Extract the (X, Y) coordinate from the center of the cell holding the provided text.  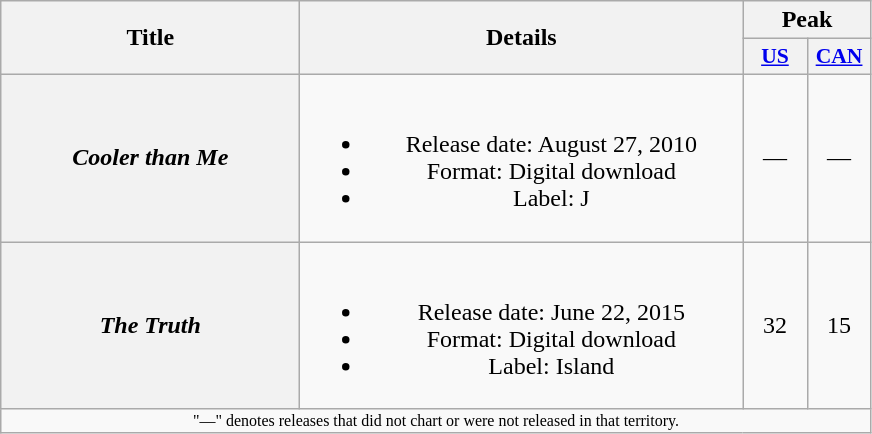
"—" denotes releases that did not chart or were not released in that territory. (436, 421)
32 (775, 326)
Release date: June 22, 2015Format: Digital downloadLabel: Island (522, 326)
Peak (807, 20)
CAN (839, 57)
15 (839, 326)
Details (522, 38)
Title (150, 38)
Cooler than Me (150, 158)
US (775, 57)
Release date: August 27, 2010Format: Digital downloadLabel: J (522, 158)
The Truth (150, 326)
